For the text-containing cell, return its midpoint in (x, y) coordinate format. 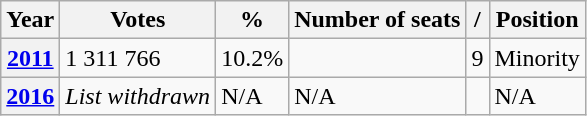
Position (537, 20)
Year (30, 20)
% (252, 20)
9 (478, 58)
List withdrawn (138, 96)
/ (478, 20)
Minority (537, 58)
2016 (30, 96)
1 311 766 (138, 58)
10.2% (252, 58)
Votes (138, 20)
2011 (30, 58)
Number of seats (378, 20)
